Return the [x, y] coordinate for the center point of the cell that contains the specified text.  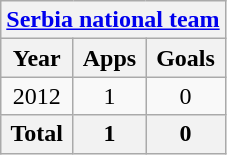
Serbia national team [113, 20]
Apps [110, 58]
2012 [37, 96]
Year [37, 58]
Goals [186, 58]
Total [37, 134]
